Provide the [X, Y] coordinate of the cell's center where the given text is located.  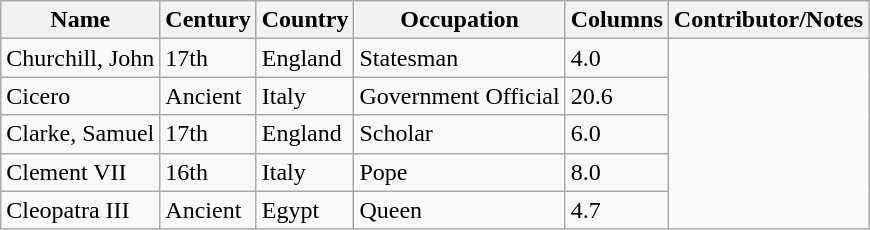
Egypt [305, 210]
16th [208, 172]
Government Official [460, 96]
8.0 [616, 172]
Clarke, Samuel [80, 134]
Cicero [80, 96]
Scholar [460, 134]
6.0 [616, 134]
20.6 [616, 96]
Churchill, John [80, 58]
Contributor/Notes [768, 20]
4.7 [616, 210]
Pope [460, 172]
4.0 [616, 58]
Statesman [460, 58]
Country [305, 20]
Queen [460, 210]
Columns [616, 20]
Occupation [460, 20]
Clement VII [80, 172]
Century [208, 20]
Cleopatra III [80, 210]
Name [80, 20]
